Provide the (X, Y) coordinate of the cell's center where the given text is located.  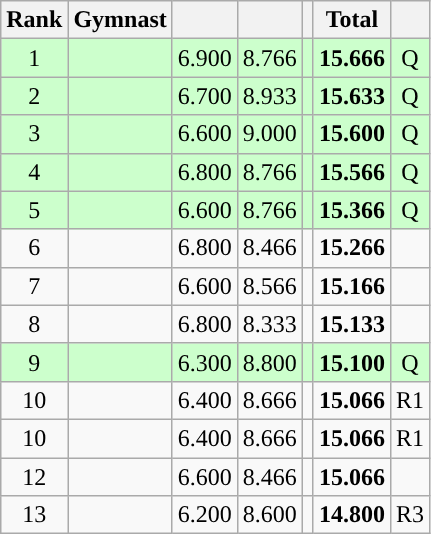
13 (34, 515)
15.366 (352, 210)
15.600 (352, 134)
15.133 (352, 324)
9 (34, 362)
Rank (34, 20)
5 (34, 210)
7 (34, 286)
6.700 (204, 96)
6.300 (204, 362)
12 (34, 477)
15.566 (352, 172)
Gymnast (120, 20)
R3 (410, 515)
15.100 (352, 362)
6.900 (204, 58)
8.566 (270, 286)
15.633 (352, 96)
8.333 (270, 324)
2 (34, 96)
14.800 (352, 515)
8.600 (270, 515)
1 (34, 58)
6.200 (204, 515)
8 (34, 324)
9.000 (270, 134)
8.933 (270, 96)
8.800 (270, 362)
15.266 (352, 248)
15.166 (352, 286)
6 (34, 248)
3 (34, 134)
Total (352, 20)
4 (34, 172)
15.666 (352, 58)
